From the cell containing the given text, extract its center point as (x, y) coordinate. 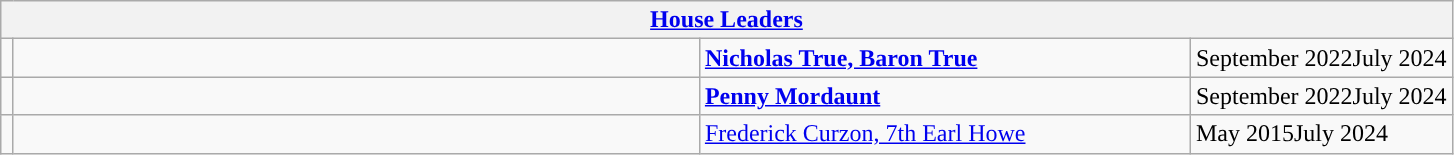
Frederick Curzon, 7th Earl Howe (944, 134)
Nicholas True, Baron True (944, 58)
May 2015July 2024 (1321, 134)
House Leaders (726, 20)
Penny Mordaunt (944, 96)
